For the text-containing cell, return its midpoint in (X, Y) coordinate format. 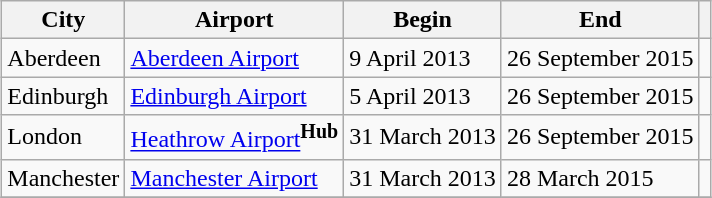
5 April 2013 (423, 96)
City (64, 20)
London (64, 138)
Edinburgh (64, 96)
Edinburgh Airport (234, 96)
Airport (234, 20)
End (600, 20)
9 April 2013 (423, 58)
Manchester Airport (234, 178)
Aberdeen (64, 58)
Begin (423, 20)
Manchester (64, 178)
28 March 2015 (600, 178)
Heathrow AirportHub (234, 138)
Aberdeen Airport (234, 58)
